Extract the (x, y) coordinate from the center of the cell holding the provided text.  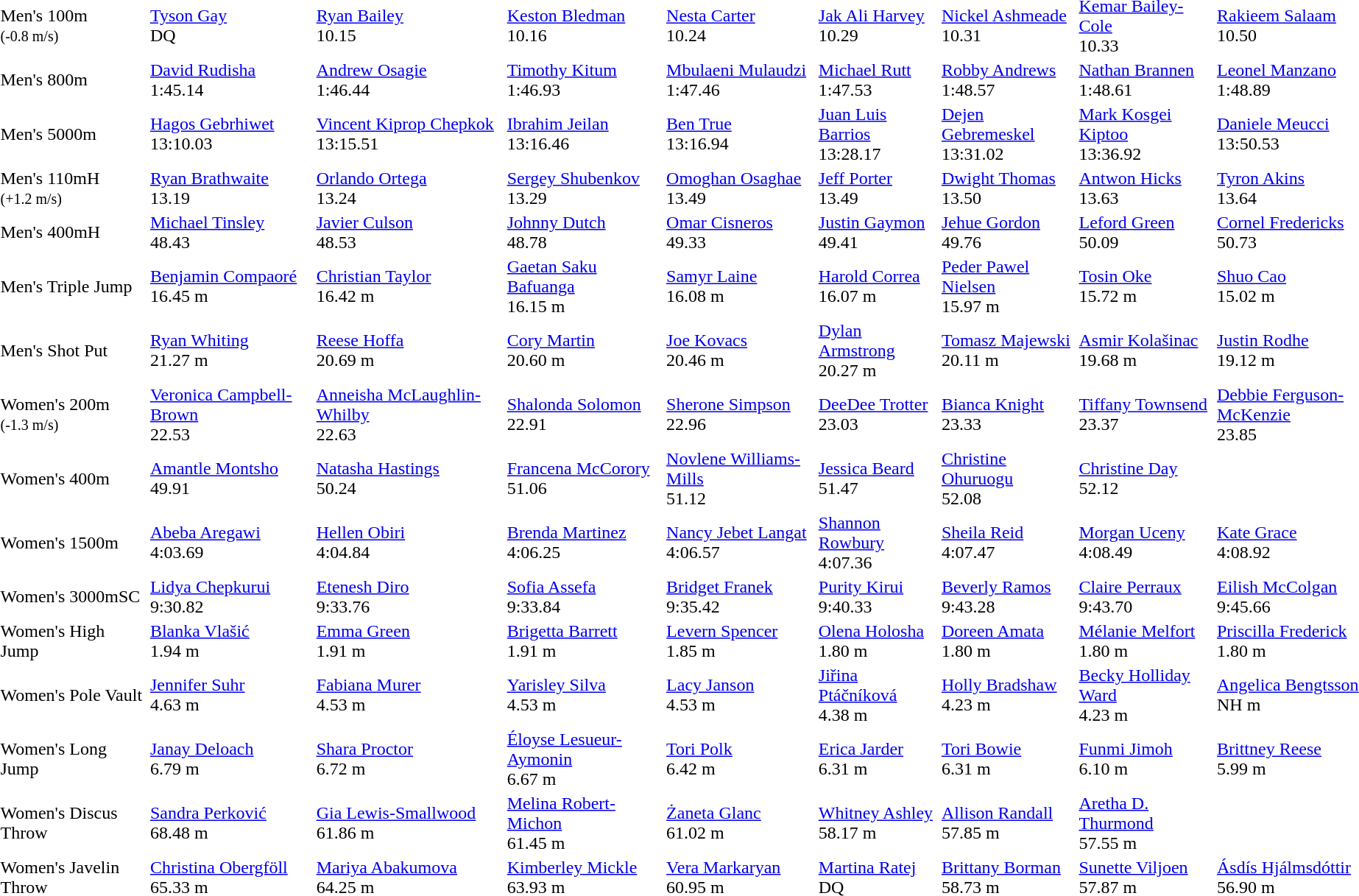
Sergey Shubenkov 13.29 (585, 188)
Gia Lewis-Smallwood 61.86 m (409, 823)
Natasha Hastings 50.24 (409, 479)
Dejen Gebremeskel 13:31.02 (1008, 134)
Sheila Reid 4:07.47 (1008, 543)
Joe Kovacs 20.46 m (741, 350)
Johnny Dutch 48.78 (585, 233)
Amantle Montsho 49.91 (231, 479)
Cory Martin 20.60 m (585, 350)
Janay Deloach 6.79 m (231, 759)
Etenesh Diro 9:33.76 (409, 596)
Tosin Oke 15.72 m (1146, 286)
Gaetan Saku Bafuanga 16.15 m (585, 286)
Mbulaeni Mulaudzi 1:47.46 (741, 80)
Nathan Brannen 1:48.61 (1146, 80)
Robby Andrews 1:48.57 (1008, 80)
Asmir Kolašinac 19.68 m (1146, 350)
Funmi Jimoh 6.10 m (1146, 759)
Éloyse Lesueur-Aymonin 6.67 m (585, 759)
Reese Hoffa 20.69 m (409, 350)
Harold Correa 16.07 m (878, 286)
Benjamin Compaoré 16.45 m (231, 286)
Doreen Amata 1.80 m (1008, 641)
Jehue Gordon 49.76 (1008, 233)
Timothy Kitum 1:46.93 (585, 80)
Żaneta Glanc 61.02 m (741, 823)
Nancy Jebet Langat 4:06.57 (741, 543)
Michael Rutt 1:47.53 (878, 80)
Brenda Martinez 4:06.25 (585, 543)
Leford Green 50.09 (1146, 233)
Bianca Knight 23.33 (1008, 415)
Javier Culson 48.53 (409, 233)
Tori Polk 6.42 m (741, 759)
Ben True 13:16.94 (741, 134)
Christian Taylor 16.42 m (409, 286)
Holly Bradshaw 4.23 m (1008, 695)
Veronica Campbell-Brown 22.53 (231, 415)
Beverly Ramos 9:43.28 (1008, 596)
Claire Perraux 9:43.70 (1146, 596)
David Rudisha 1:45.14 (231, 80)
Tomasz Majewski 20.11 m (1008, 350)
Ibrahim Jeilan 13:16.46 (585, 134)
Francena McCorory 51.06 (585, 479)
Levern Spencer 1.85 m (741, 641)
Emma Green 1.91 m (409, 641)
Jeff Porter 13.49 (878, 188)
Tiffany Townsend 23.37 (1146, 415)
Hagos Gebrhiwet 13:10.03 (231, 134)
Yarisley Silva 4.53 m (585, 695)
Orlando Ortega 13.24 (409, 188)
Anneisha McLaughlin-Whilby 22.63 (409, 415)
Jiřina Ptáčníková 4.38 m (878, 695)
Hellen Obiri 4:04.84 (409, 543)
Becky Holliday Ward 4.23 m (1146, 695)
Bridget Franek 9:35.42 (741, 596)
Andrew Osagie 1:46.44 (409, 80)
Brigetta Barrett 1.91 m (585, 641)
Dylan Armstrong 20.27 m (878, 350)
Omoghan Osaghae 13.49 (741, 188)
Jennifer Suhr 4.63 m (231, 695)
Jessica Beard 51.47 (878, 479)
Olena Holosha 1.80 m (878, 641)
Fabiana Murer 4.53 m (409, 695)
Shara Proctor 6.72 m (409, 759)
Erica Jarder 6.31 m (878, 759)
Purity Kirui 9:40.33 (878, 596)
Ryan Whiting 21.27 m (231, 350)
Abeba Aregawi 4:03.69 (231, 543)
Shalonda Solomon 22.91 (585, 415)
Omar Cisneros 49.33 (741, 233)
Sandra Perković 68.48 m (231, 823)
Lidya Chepkurui 9:30.82 (231, 596)
Novlene Williams-Mills 51.12 (741, 479)
Justin Gaymon 49.41 (878, 233)
Sofia Assefa 9:33.84 (585, 596)
Mélanie Melfort 1.80 m (1146, 641)
Morgan Uceny 4:08.49 (1146, 543)
Lacy Janson 4.53 m (741, 695)
Vincent Kiprop Chepkok 13:15.51 (409, 134)
Melina Robert-Michon 61.45 m (585, 823)
Blanka Vlašić 1.94 m (231, 641)
Dwight Thomas 13.50 (1008, 188)
Ryan Brathwaite 13.19 (231, 188)
Juan Luis Barrios 13:28.17 (878, 134)
Mark Kosgei Kiptoo 13:36.92 (1146, 134)
Whitney Ashley 58.17 m (878, 823)
Peder Pawel Nielsen 15.97 m (1008, 286)
Tori Bowie 6.31 m (1008, 759)
Antwon Hicks 13.63 (1146, 188)
Christine Ohuruogu 52.08 (1008, 479)
Aretha D. Thurmond 57.55 m (1146, 823)
DeeDee Trotter 23.03 (878, 415)
Christine Day 52.12 (1146, 479)
Allison Randall 57.85 m (1008, 823)
Michael Tinsley 48.43 (231, 233)
Sherone Simpson 22.96 (741, 415)
Samyr Laine 16.08 m (741, 286)
Shannon Rowbury 4:07.36 (878, 543)
